Return the [X, Y] coordinate for the center point of the cell that contains the specified text.  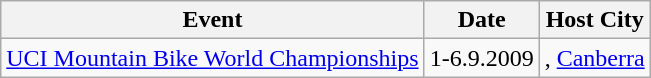
Host City [594, 20]
, Canberra [594, 58]
Event [212, 20]
Date [482, 20]
UCI Mountain Bike World Championships [212, 58]
1-6.9.2009 [482, 58]
